Capture the cell that displays the provided text and extract its (x, y) central coordinate. 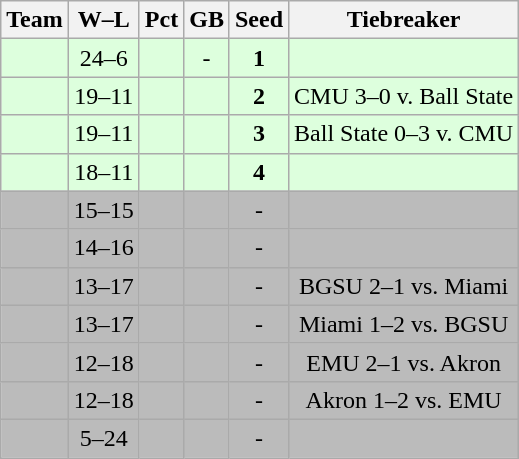
4 (258, 172)
3 (258, 134)
Pct (161, 20)
GB (207, 20)
CMU 3–0 v. Ball State (404, 96)
Seed (258, 20)
14–16 (104, 248)
BGSU 2–1 vs. Miami (404, 286)
Team (35, 20)
Ball State 0–3 v. CMU (404, 134)
15–15 (104, 210)
5–24 (104, 438)
W–L (104, 20)
24–6 (104, 58)
Miami 1–2 vs. BGSU (404, 324)
18–11 (104, 172)
2 (258, 96)
Tiebreaker (404, 20)
1 (258, 58)
Akron 1–2 vs. EMU (404, 400)
EMU 2–1 vs. Akron (404, 362)
